Find where the given text appears and provide that cell's center as (x, y) coordinate. 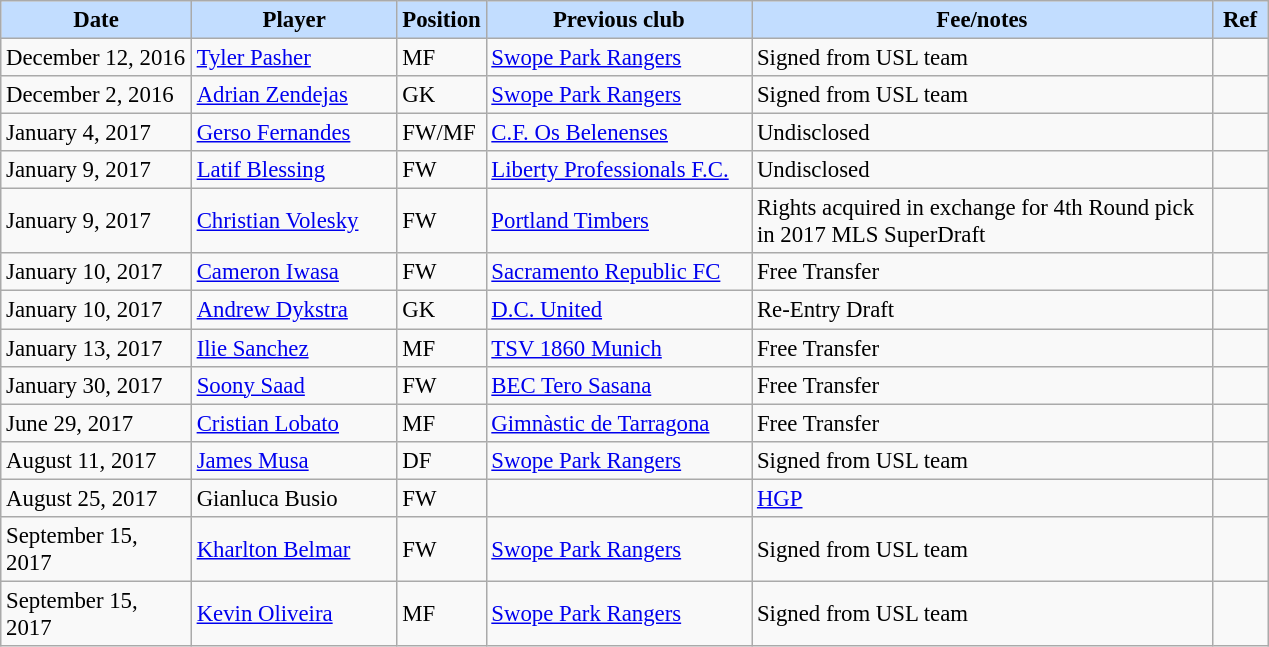
Kevin Oliveira (294, 614)
Kharlton Belmar (294, 550)
Ilie Sanchez (294, 348)
BEC Tero Sasana (619, 385)
Previous club (619, 20)
August 11, 2017 (96, 460)
Gerso Fernandes (294, 133)
D.C. United (619, 310)
Rights acquired in exchange for 4th Round pick in 2017 MLS SuperDraft (982, 222)
Soony Saad (294, 385)
Gianluca Busio (294, 498)
January 30, 2017 (96, 385)
Gimnàstic de Tarragona (619, 423)
Re-Entry Draft (982, 310)
August 25, 2017 (96, 498)
Portland Timbers (619, 222)
Fee/notes (982, 20)
Andrew Dykstra (294, 310)
January 4, 2017 (96, 133)
C.F. Os Belenenses (619, 133)
Ref (1240, 20)
Cristian Lobato (294, 423)
June 29, 2017 (96, 423)
Tyler Pasher (294, 58)
FW/MF (442, 133)
Player (294, 20)
James Musa (294, 460)
Christian Volesky (294, 222)
HGP (982, 498)
TSV 1860 Munich (619, 348)
Sacramento Republic FC (619, 273)
Latif Blessing (294, 170)
Liberty Professionals F.C. (619, 170)
Adrian Zendejas (294, 95)
December 2, 2016 (96, 95)
Cameron Iwasa (294, 273)
DF (442, 460)
Date (96, 20)
December 12, 2016 (96, 58)
January 13, 2017 (96, 348)
Position (442, 20)
